Provide the [x, y] coordinate of the cell's center where the given text is located.  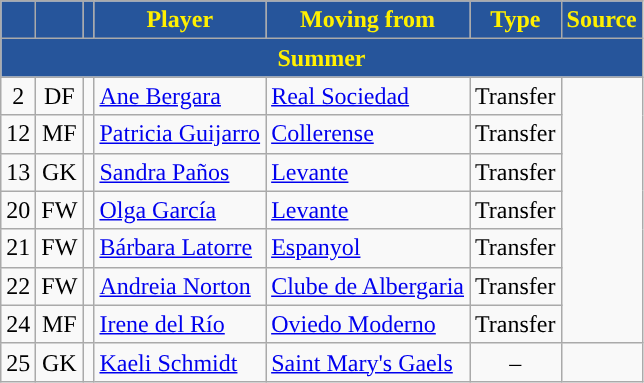
Source [602, 20]
Andreia Norton [180, 286]
Saint Mary's Gaels [368, 362]
25 [18, 362]
– [516, 362]
24 [18, 324]
Olga García [180, 210]
Bárbara Latorre [180, 248]
Collerense [368, 134]
Oviedo Moderno [368, 324]
Real Sociedad [368, 96]
Type [516, 20]
Ane Bergara [180, 96]
Moving from [368, 20]
Patricia Guijarro [180, 134]
13 [18, 172]
22 [18, 286]
21 [18, 248]
12 [18, 134]
Espanyol [368, 248]
Summer [322, 58]
DF [60, 96]
Kaeli Schmidt [180, 362]
20 [18, 210]
Clube de Albergaria [368, 286]
2 [18, 96]
Sandra Paños [180, 172]
Player [180, 20]
Irene del Río [180, 324]
